Search for the cell housing the specified text and yield its (X, Y) center coordinate. 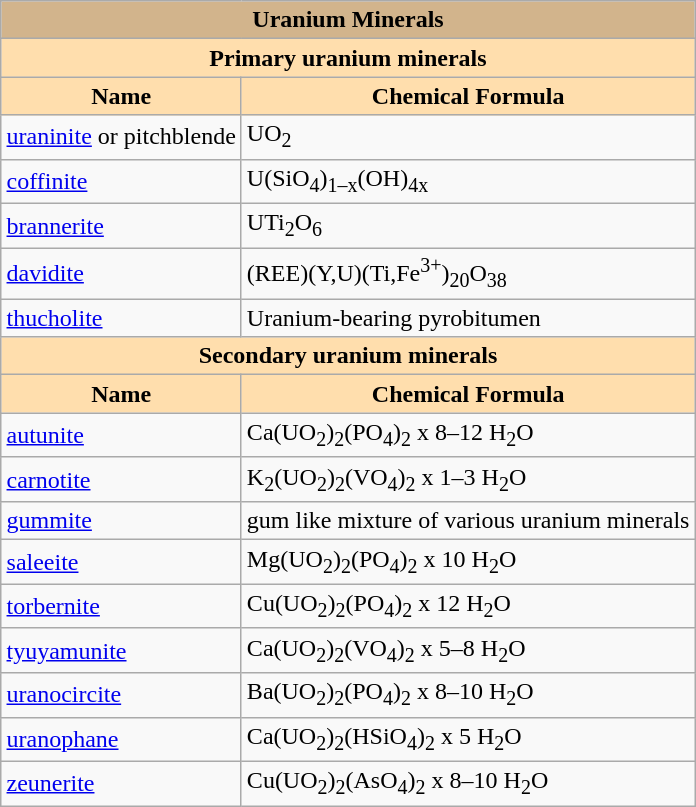
Mg(UO2)2(PO4)2 x 10 H2O (468, 562)
Ca(UO2)2(VO4)2 x 5–8 H2O (468, 650)
(REE)(Y,U)(Ti,Fe3+)20O38 (468, 274)
Cu(UO2)2(PO4)2 x 12 H2O (468, 606)
saleeite (121, 562)
tyuyamunite (121, 650)
Uranium Minerals (348, 20)
Primary uranium minerals (348, 58)
uranocircite (121, 695)
gum like mixture of various uranium minerals (468, 521)
autunite (121, 435)
carnotite (121, 479)
zeunerite (121, 783)
gummite (121, 521)
davidite (121, 274)
UO2 (468, 137)
coffinite (121, 181)
Ba(UO2)2(PO4)2 x 8–10 H2O (468, 695)
Ca(UO2)2(HSiO4)2 x 5 H2O (468, 739)
thucholite (121, 318)
Cu(UO2)2(AsO4)2 x 8–10 H2O (468, 783)
torbernite (121, 606)
brannerite (121, 226)
U(SiO4)1–x(OH)4x (468, 181)
uraninite or pitchblende (121, 137)
Ca(UO2)2(PO4)2 x 8–12 H2O (468, 435)
uranophane (121, 739)
Uranium-bearing pyrobitumen (468, 318)
K2(UO2)2(VO4)2 x 1–3 H2O (468, 479)
Secondary uranium minerals (348, 356)
UTi2O6 (468, 226)
